Identify which cell holds the provided text, then report its (X, Y) central coordinate. 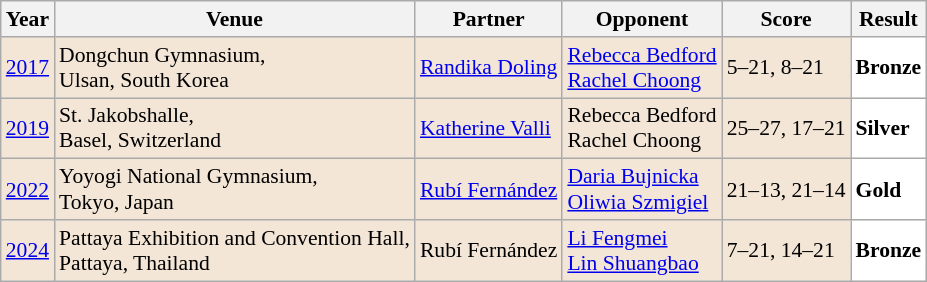
Randika Doling (488, 68)
Silver (889, 128)
Katherine Valli (488, 128)
2017 (28, 68)
25–27, 17–21 (786, 128)
Venue (234, 19)
2019 (28, 128)
7–21, 14–21 (786, 250)
2024 (28, 250)
5–21, 8–21 (786, 68)
Li Fengmei Lin Shuangbao (642, 250)
Yoyogi National Gymnasium,Tokyo, Japan (234, 190)
Dongchun Gymnasium,Ulsan, South Korea (234, 68)
21–13, 21–14 (786, 190)
Result (889, 19)
2022 (28, 190)
Daria Bujnicka Oliwia Szmigiel (642, 190)
Year (28, 19)
Pattaya Exhibition and Convention Hall,Pattaya, Thailand (234, 250)
Partner (488, 19)
St. Jakobshalle,Basel, Switzerland (234, 128)
Opponent (642, 19)
Score (786, 19)
Gold (889, 190)
